Output the (X, Y) coordinate of the center of the cell containing the given text.  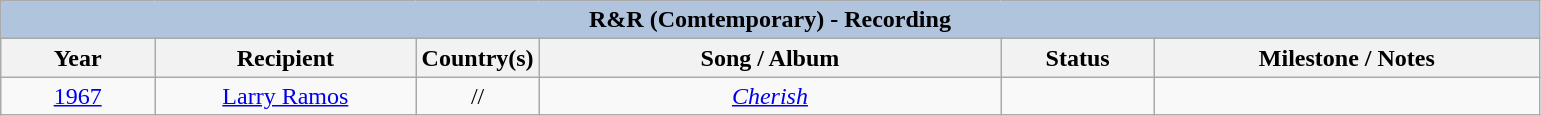
1967 (78, 96)
Recipient (286, 58)
Country(s) (478, 58)
Year (78, 58)
Larry Ramos (286, 96)
Milestone / Notes (1346, 58)
R&R (Comtemporary) - Recording (770, 20)
// (478, 96)
Song / Album (770, 58)
Status (1078, 58)
Cherish (770, 96)
